Pinpoint the cell where the given text exists, returning its [X, Y] midpoint coordinate. 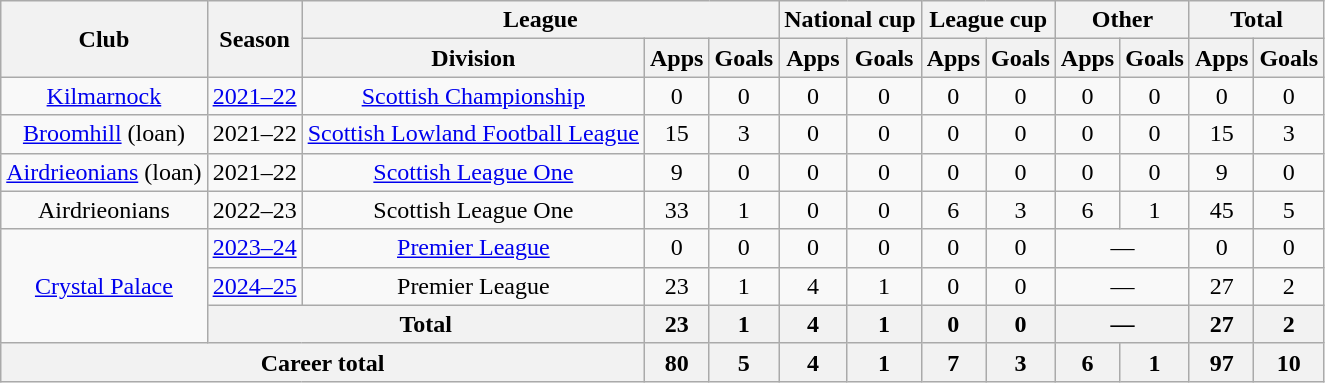
Broomhill (loan) [104, 134]
Scottish Championship [473, 96]
7 [953, 362]
80 [677, 362]
2023–24 [254, 248]
Club [104, 39]
League cup [988, 20]
Career total [323, 362]
2022–23 [254, 210]
Crystal Palace [104, 286]
Division [473, 58]
33 [677, 210]
Season [254, 39]
2024–25 [254, 286]
97 [1221, 362]
National cup [850, 20]
Kilmarnock [104, 96]
League [540, 20]
Airdrieonians (loan) [104, 172]
Airdrieonians [104, 210]
45 [1221, 210]
Other [1122, 20]
Scottish Lowland Football League [473, 134]
10 [1289, 362]
